Determine the (x, y) coordinate at the center of the cell enclosing the given text.  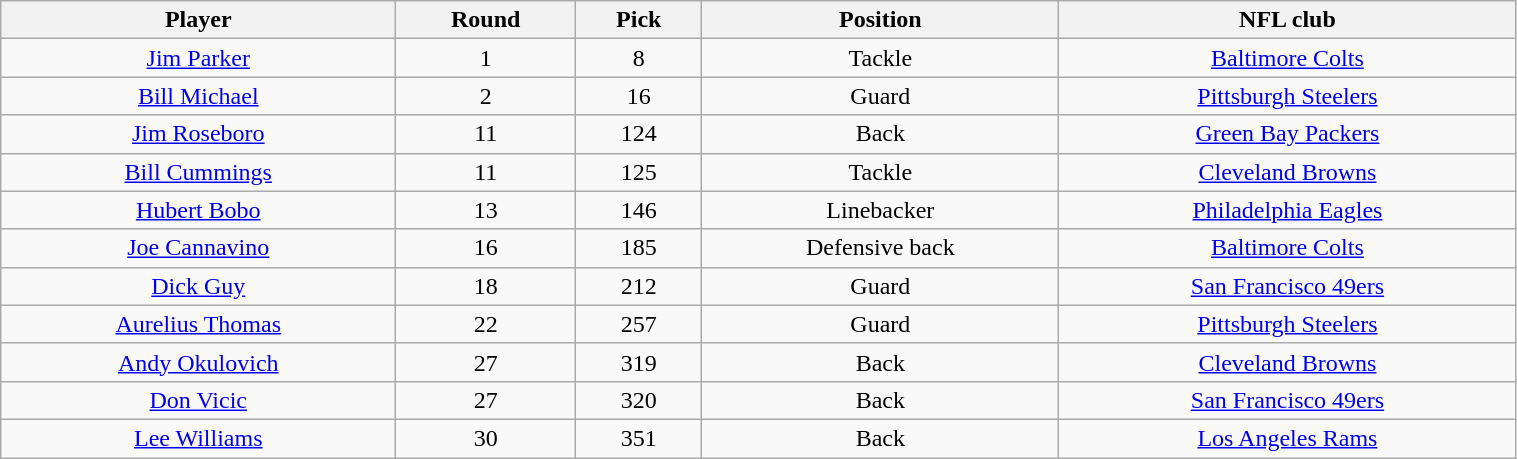
8 (639, 58)
Lee Williams (198, 438)
320 (639, 400)
Andy Okulovich (198, 362)
Aurelius Thomas (198, 324)
18 (486, 286)
Bill Cummings (198, 172)
NFL club (1288, 20)
257 (639, 324)
Don Vicic (198, 400)
146 (639, 210)
2 (486, 96)
185 (639, 248)
30 (486, 438)
125 (639, 172)
Jim Parker (198, 58)
Philadelphia Eagles (1288, 210)
22 (486, 324)
Dick Guy (198, 286)
13 (486, 210)
Player (198, 20)
319 (639, 362)
Joe Cannavino (198, 248)
351 (639, 438)
Hubert Bobo (198, 210)
Position (880, 20)
124 (639, 134)
Bill Michael (198, 96)
1 (486, 58)
Jim Roseboro (198, 134)
Los Angeles Rams (1288, 438)
Pick (639, 20)
Green Bay Packers (1288, 134)
Defensive back (880, 248)
Round (486, 20)
212 (639, 286)
Linebacker (880, 210)
